Extract the [X, Y] coordinate from the center of the cell holding the provided text.  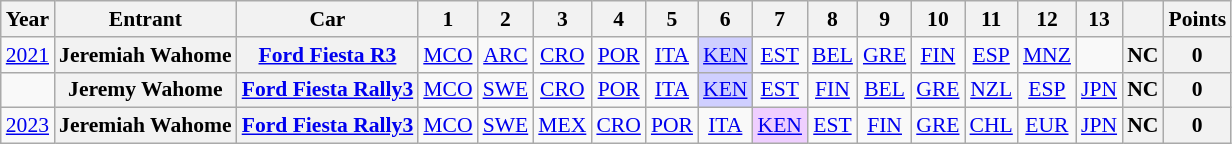
Year [28, 19]
Points [1197, 19]
ARC [506, 55]
3 [562, 19]
6 [725, 19]
Car [328, 19]
1 [448, 19]
9 [884, 19]
13 [1099, 19]
MEX [562, 126]
12 [1047, 19]
7 [780, 19]
NZL [992, 90]
2 [506, 19]
2023 [28, 126]
MNZ [1047, 55]
11 [992, 19]
4 [618, 19]
2021 [28, 55]
Entrant [146, 19]
EUR [1047, 126]
Ford Fiesta R3 [328, 55]
10 [938, 19]
8 [832, 19]
5 [672, 19]
Jeremy Wahome [146, 90]
CHL [992, 126]
